Locate the cell with the specified text and output its [x, y] center coordinate. 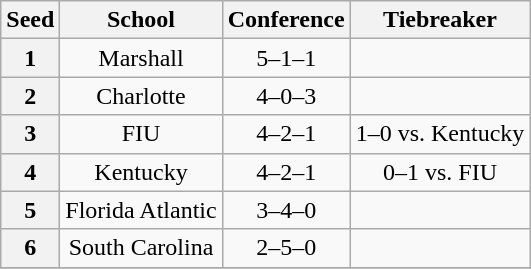
Florida Atlantic [141, 210]
4 [30, 172]
Conference [286, 20]
2–5–0 [286, 248]
5 [30, 210]
2 [30, 96]
South Carolina [141, 248]
1 [30, 58]
0–1 vs. FIU [440, 172]
School [141, 20]
Charlotte [141, 96]
5–1–1 [286, 58]
3–4–0 [286, 210]
Tiebreaker [440, 20]
FIU [141, 134]
Kentucky [141, 172]
3 [30, 134]
6 [30, 248]
Marshall [141, 58]
Seed [30, 20]
1–0 vs. Kentucky [440, 134]
4–0–3 [286, 96]
